Return (X, Y) of the center of cell containing provided text 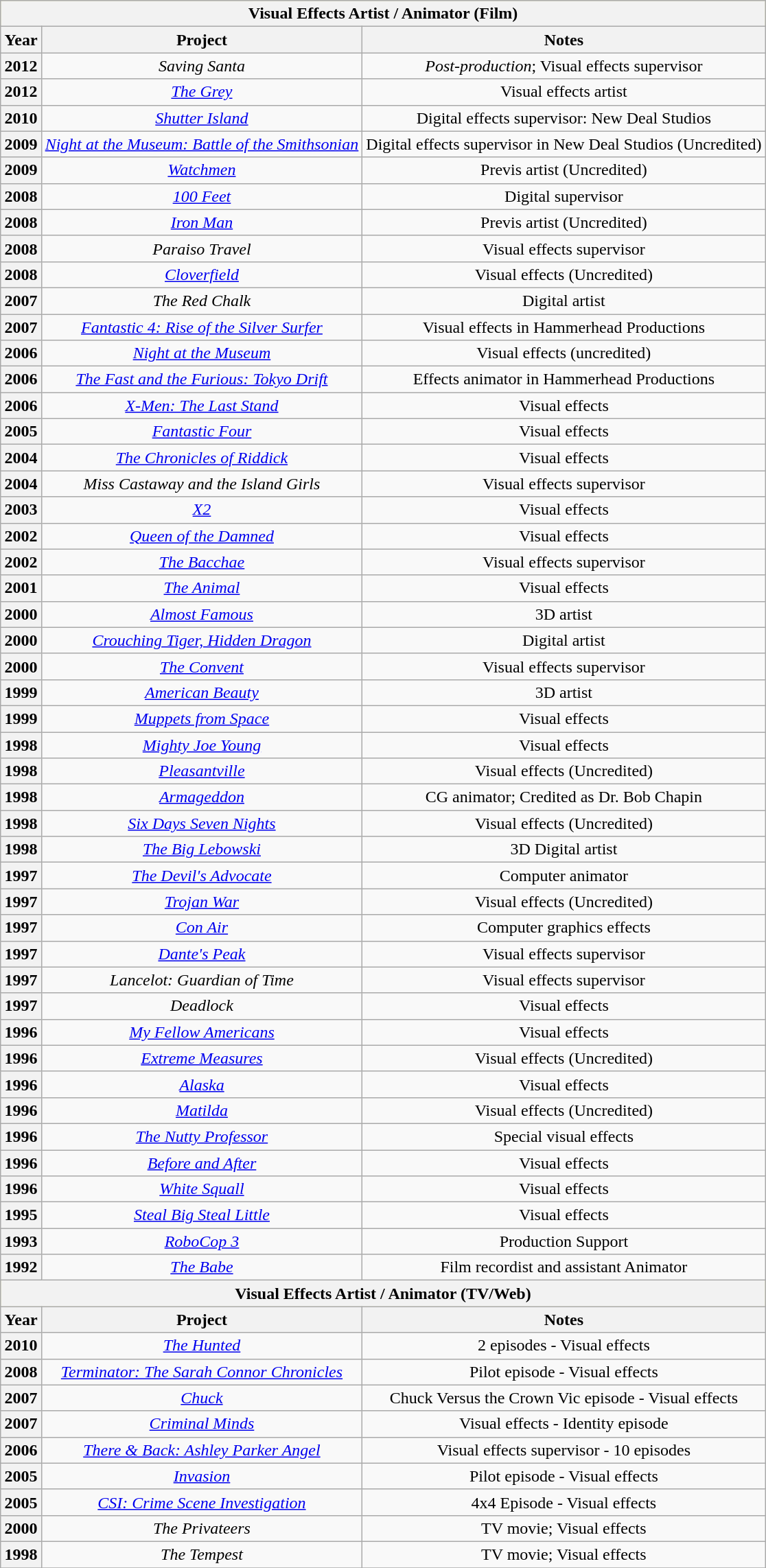
Matilda (202, 1110)
Digital effects supervisor in New Deal Studios (Uncredited) (564, 144)
The Convent (202, 666)
White Squall (202, 1189)
Six Days Seven Nights (202, 823)
1993 (21, 1241)
Special visual effects (564, 1136)
Paraiso Travel (202, 248)
The Bacchae (202, 562)
Muppets from Space (202, 718)
Queen of the Damned (202, 536)
Terminator: The Sarah Connor Chronicles (202, 1372)
The Grey (202, 92)
2003 (21, 510)
Computer graphics effects (564, 928)
Miss Castaway and the Island Girls (202, 484)
Deadlock (202, 1006)
Visual Effects Artist / Animator (TV/Web) (383, 1294)
2001 (21, 588)
The Chronicles of Riddick (202, 458)
My Fellow Americans (202, 1032)
Almost Famous (202, 614)
Lancelot: Guardian of Time (202, 980)
Steal Big Steal Little (202, 1215)
Iron Man (202, 222)
Night at the Museum: Battle of the Smithsonian (202, 144)
Cloverfield (202, 274)
Chuck Versus the Crown Vic episode - Visual effects (564, 1398)
Effects animator in Hammerhead Productions (564, 379)
The Big Lebowski (202, 850)
1992 (21, 1267)
Crouching Tiger, Hidden Dragon (202, 640)
4x4 Episode - Visual effects (564, 1502)
Visual effects artist (564, 92)
Production Support (564, 1241)
1995 (21, 1215)
Extreme Measures (202, 1058)
There & Back: Ashley Parker Angel (202, 1450)
Shutter Island (202, 118)
Digital effects supervisor: New Deal Studios (564, 118)
X2 (202, 510)
Computer animator (564, 876)
CG animator; Credited as Dr. Bob Chapin (564, 797)
Before and After (202, 1163)
Visual effects supervisor - 10 episodes (564, 1450)
Post-production; Visual effects supervisor (564, 66)
Chuck (202, 1398)
Watchmen (202, 170)
Film recordist and assistant Animator (564, 1267)
Fantastic 4: Rise of the Silver Surfer (202, 327)
Trojan War (202, 902)
American Beauty (202, 692)
CSI: Crime Scene Investigation (202, 1502)
The Hunted (202, 1346)
RoboCop 3 (202, 1241)
The Red Chalk (202, 301)
Fantastic Four (202, 432)
X-Men: The Last Stand (202, 406)
Criminal Minds (202, 1424)
Visual effects (uncredited) (564, 353)
Dante's Peak (202, 954)
Alaska (202, 1084)
The Devil's Advocate (202, 876)
Visual effects in Hammerhead Productions (564, 327)
Visual Effects Artist / Animator (Film) (383, 14)
100 Feet (202, 196)
Mighty Joe Young (202, 745)
Invasion (202, 1476)
Digital supervisor (564, 196)
Con Air (202, 928)
The Animal (202, 588)
3D Digital artist (564, 850)
Night at the Museum (202, 353)
2 episodes - Visual effects (564, 1346)
The Fast and the Furious: Tokyo Drift (202, 379)
Visual effects - Identity episode (564, 1424)
Pleasantville (202, 771)
The Tempest (202, 1554)
The Privateers (202, 1528)
The Nutty Professor (202, 1136)
Saving Santa (202, 66)
Armageddon (202, 797)
The Babe (202, 1267)
